For the text-containing cell, return its midpoint in [x, y] coordinate format. 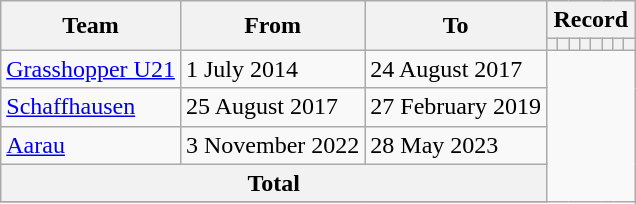
Total [274, 183]
24 August 2017 [456, 69]
Aarau [91, 145]
28 May 2023 [456, 145]
Record [591, 20]
Team [91, 26]
Schaffhausen [91, 107]
3 November 2022 [272, 145]
To [456, 26]
25 August 2017 [272, 107]
1 July 2014 [272, 69]
Grasshopper U21 [91, 69]
27 February 2019 [456, 107]
From [272, 26]
